Output the (X, Y) coordinate of the center of the cell containing the given text.  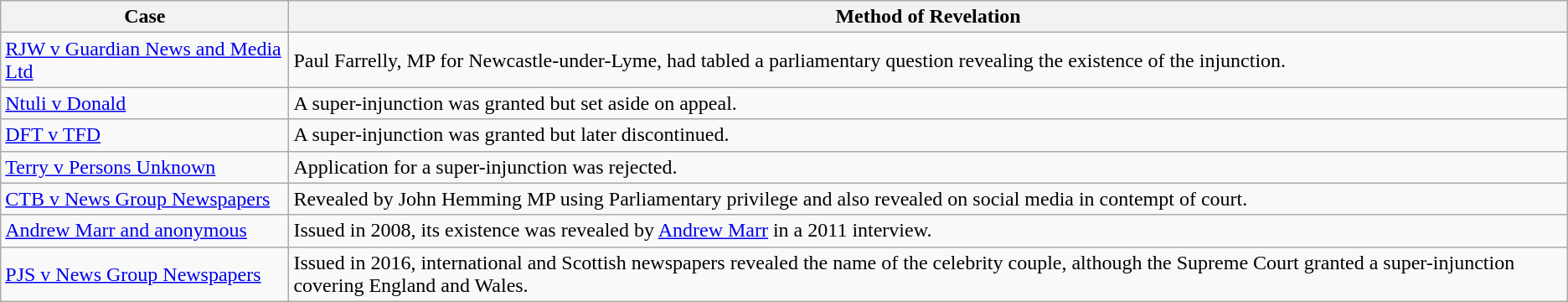
RJW v Guardian News and Media Ltd (145, 60)
PJS v News Group Newspapers (145, 273)
CTB v News Group Newspapers (145, 199)
Issued in 2008, its existence was revealed by Andrew Marr in a 2011 interview. (928, 231)
Paul Farrelly, MP for Newcastle-under-Lyme, had tabled a parliamentary question revealing the existence of the injunction. (928, 60)
A super-injunction was granted but set aside on appeal. (928, 103)
Andrew Marr and anonymous (145, 231)
Revealed by John Hemming MP using Parliamentary privilege and also revealed on social media in contempt of court. (928, 199)
Application for a super-injunction was rejected. (928, 167)
A super-injunction was granted but later discontinued. (928, 135)
Method of Revelation (928, 17)
Case (145, 17)
Terry v Persons Unknown (145, 167)
Ntuli v Donald (145, 103)
DFT v TFD (145, 135)
